Search for the cell housing the specified text and yield its [X, Y] center coordinate. 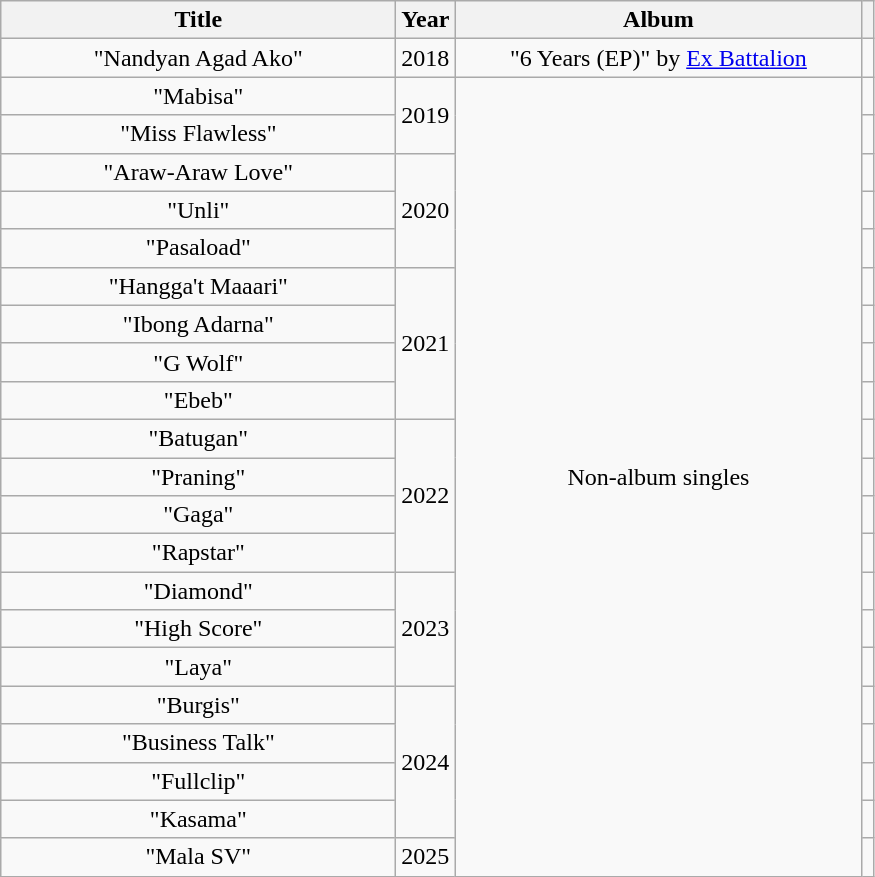
"Praning" [198, 477]
"Kasama" [198, 819]
Non-album singles [658, 476]
Title [198, 20]
"Ebeb" [198, 400]
"Batugan" [198, 438]
"Diamond" [198, 591]
"High Score" [198, 629]
"G Wolf" [198, 362]
"Pasaload" [198, 248]
"Fullclip" [198, 781]
"Business Talk" [198, 743]
2024 [426, 762]
Year [426, 20]
"Araw-Araw Love" [198, 172]
"Miss Flawless" [198, 134]
"Unli" [198, 210]
2019 [426, 115]
"Nandyan Agad Ako" [198, 58]
2022 [426, 495]
"Mabisa" [198, 96]
Album [658, 20]
"Rapstar" [198, 553]
2018 [426, 58]
"Laya" [198, 667]
2021 [426, 343]
2025 [426, 857]
"Ibong Adarna" [198, 324]
2023 [426, 629]
"6 Years (EP)" by Ex Battalion [658, 58]
"Hangga't Maaari" [198, 286]
"Burgis" [198, 705]
"Mala SV" [198, 857]
2020 [426, 210]
"Gaga" [198, 515]
